Scan for the cell matching the given text and deliver its [x, y] coordinate at center. 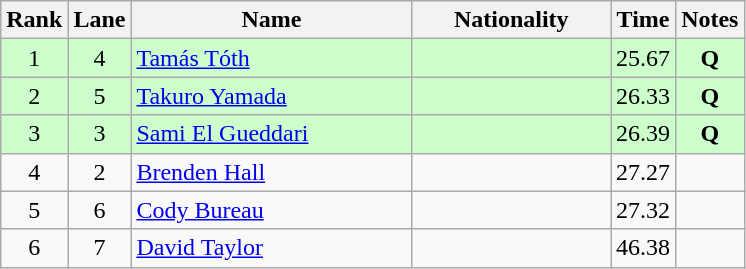
Lane [100, 20]
Brenden Hall [272, 172]
46.38 [644, 248]
1 [34, 58]
27.27 [644, 172]
David Taylor [272, 248]
Rank [34, 20]
27.32 [644, 210]
Cody Bureau [272, 210]
Tamás Tóth [272, 58]
Nationality [512, 20]
Notes [710, 20]
26.39 [644, 134]
Name [272, 20]
26.33 [644, 96]
Takuro Yamada [272, 96]
Sami El Gueddari [272, 134]
7 [100, 248]
Time [644, 20]
25.67 [644, 58]
